Locate the cell with the specified text and output its (X, Y) center coordinate. 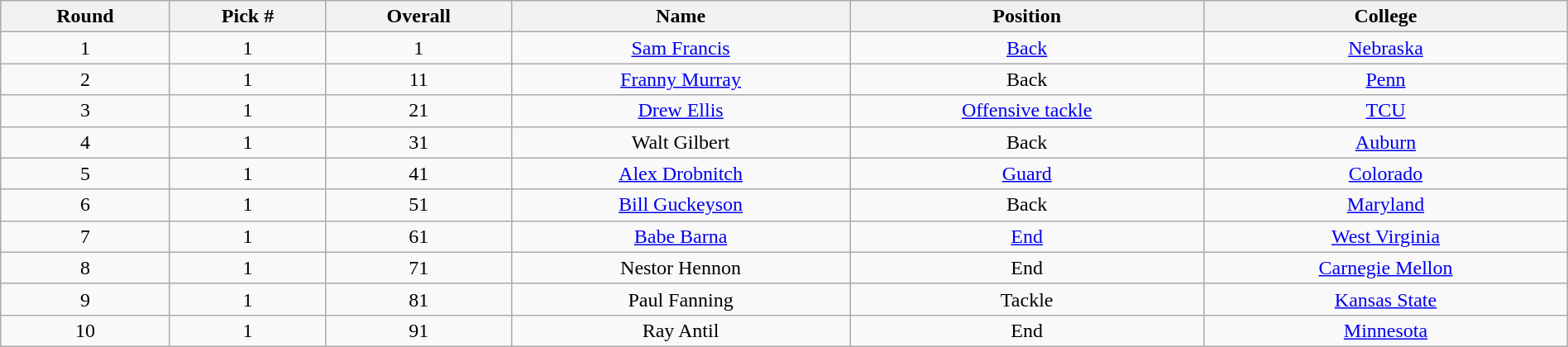
31 (418, 142)
5 (85, 173)
81 (418, 299)
Alex Drobnitch (680, 173)
Offensive tackle (1027, 111)
Ray Antil (680, 330)
West Virginia (1386, 236)
3 (85, 111)
Carnegie Mellon (1386, 268)
Position (1027, 17)
TCU (1386, 111)
Nebraska (1386, 48)
Walt Gilbert (680, 142)
7 (85, 236)
Sam Francis (680, 48)
Franny Murray (680, 79)
Name (680, 17)
Overall (418, 17)
Maryland (1386, 205)
61 (418, 236)
Kansas State (1386, 299)
51 (418, 205)
Round (85, 17)
Drew Ellis (680, 111)
10 (85, 330)
4 (85, 142)
Auburn (1386, 142)
11 (418, 79)
College (1386, 17)
Colorado (1386, 173)
Nestor Hennon (680, 268)
41 (418, 173)
Guard (1027, 173)
8 (85, 268)
Minnesota (1386, 330)
Babe Barna (680, 236)
Paul Fanning (680, 299)
71 (418, 268)
Pick # (248, 17)
2 (85, 79)
Tackle (1027, 299)
Penn (1386, 79)
6 (85, 205)
9 (85, 299)
91 (418, 330)
Bill Guckeyson (680, 205)
21 (418, 111)
